For the text-containing cell, return its midpoint in (X, Y) coordinate format. 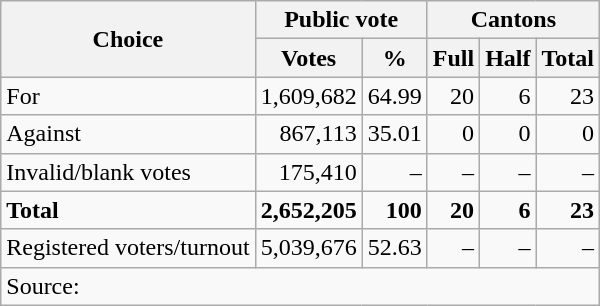
867,113 (308, 134)
Full (453, 58)
Public vote (341, 20)
Registered voters/turnout (128, 248)
175,410 (308, 172)
100 (394, 210)
Cantons (513, 20)
52.63 (394, 248)
Choice (128, 39)
Votes (308, 58)
Source: (300, 286)
% (394, 58)
64.99 (394, 96)
2,652,205 (308, 210)
5,039,676 (308, 248)
Invalid/blank votes (128, 172)
Against (128, 134)
1,609,682 (308, 96)
For (128, 96)
35.01 (394, 134)
Half (508, 58)
